Find where the given text appears and provide that cell's center as [x, y] coordinate. 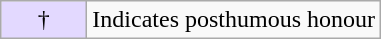
† [44, 20]
Indicates posthumous honour [234, 20]
